Locate the cell with the specified text and output its [x, y] center coordinate. 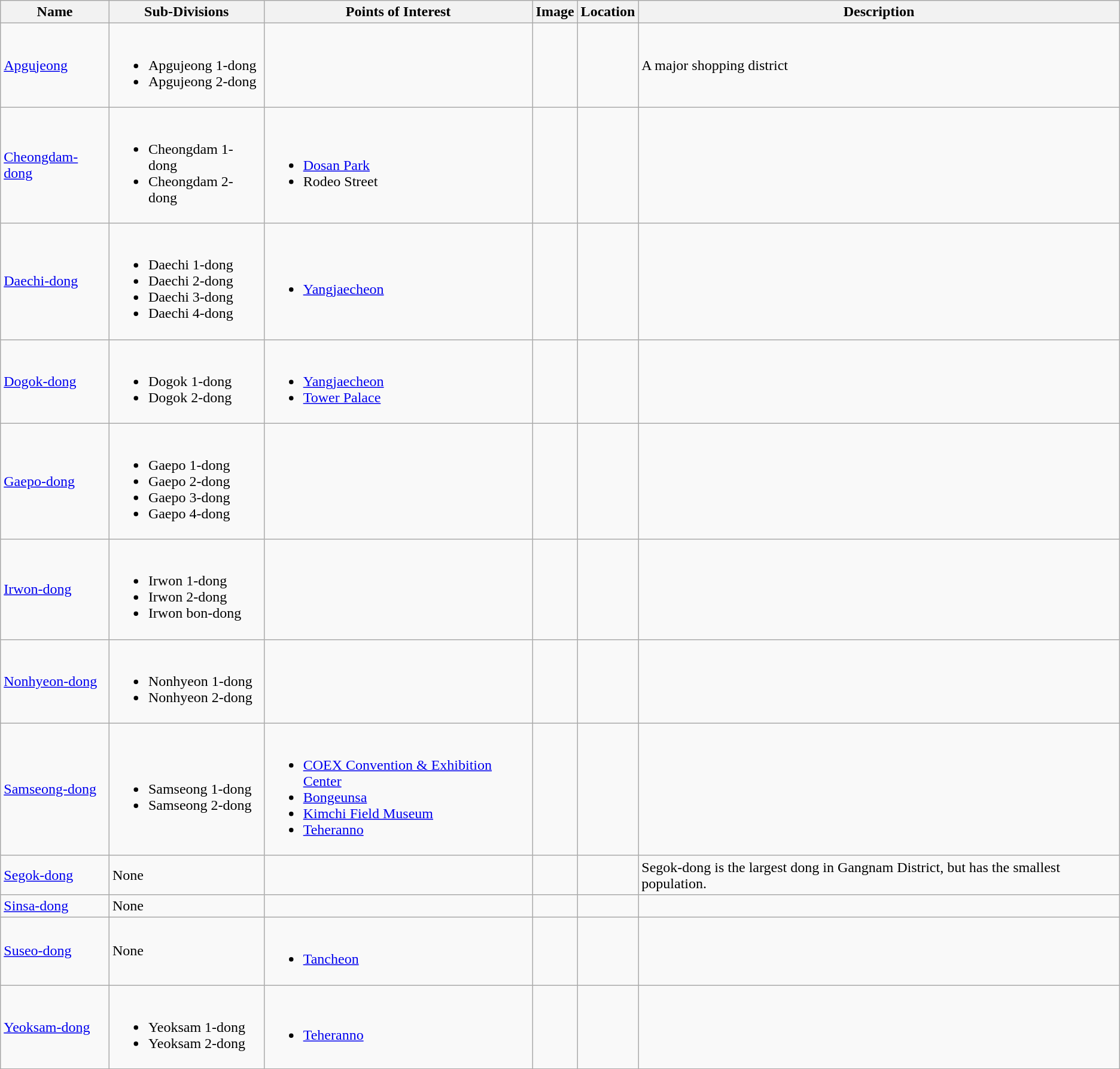
Name [55, 12]
Daechi-dong [55, 281]
Gaepo 1-dongGaepo 2-dongGaepo 3-dongGaepo 4-dong [187, 481]
Nonhyeon-dong [55, 681]
Tancheon [398, 950]
Samseong-dong [55, 789]
Image [555, 12]
Yangjaecheon [398, 281]
Cheongdam-dong [55, 165]
Suseo-dong [55, 950]
Irwon-dong [55, 589]
Dosan ParkRodeo Street [398, 165]
COEX Convention & Exhibition CenterBongeunsaKimchi Field MuseumTeheranno [398, 789]
A major shopping district [879, 65]
Segok-dong [55, 875]
Daechi 1-dongDaechi 2-dongDaechi 3-dongDaechi 4-dong [187, 281]
Segok-dong is the largest dong in Gangnam District, but has the smallest population. [879, 875]
Sub-Divisions [187, 12]
Description [879, 12]
Yeoksam-dong [55, 1027]
Irwon 1-dongIrwon 2-dongIrwon bon-dong [187, 589]
Yeoksam 1-dongYeoksam 2-dong [187, 1027]
Points of Interest [398, 12]
Location [608, 12]
Cheongdam 1-dongCheongdam 2-dong [187, 165]
Sinsa-dong [55, 906]
Samseong 1-dongSamseong 2-dong [187, 789]
Gaepo-dong [55, 481]
Teheranno [398, 1027]
Apgujeong [55, 65]
Dogok 1-dongDogok 2-dong [187, 381]
Dogok-dong [55, 381]
Apgujeong 1-dongApgujeong 2-dong [187, 65]
YangjaecheonTower Palace [398, 381]
Nonhyeon 1-dongNonhyeon 2-dong [187, 681]
